Identify which cell holds the provided text, then report its [x, y] central coordinate. 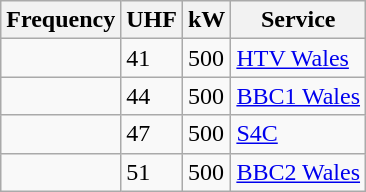
Service [298, 20]
HTV Wales [298, 58]
41 [152, 58]
UHF [152, 20]
kW [206, 20]
51 [152, 172]
BBC1 Wales [298, 96]
BBC2 Wales [298, 172]
Frequency [61, 20]
S4C [298, 134]
47 [152, 134]
44 [152, 96]
